Locate the cell with the specified text and output its [x, y] center coordinate. 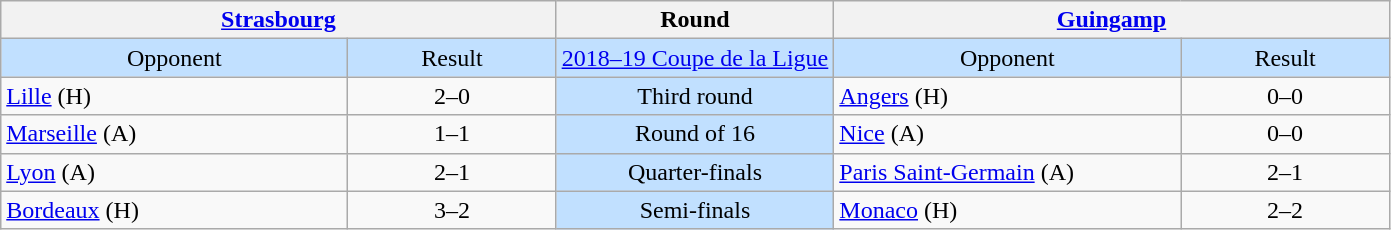
2–2 [1285, 210]
Nice (A) [1008, 134]
1–1 [452, 134]
Monaco (H) [1008, 210]
2018–19 Coupe de la Ligue [695, 58]
2–0 [452, 96]
Lille (H) [174, 96]
3–2 [452, 210]
Paris Saint-Germain (A) [1008, 172]
Strasbourg [278, 20]
Guingamp [1112, 20]
Lyon (A) [174, 172]
Semi-finals [695, 210]
Round [695, 20]
Angers (H) [1008, 96]
Marseille (A) [174, 134]
Bordeaux (H) [174, 210]
Round of 16 [695, 134]
Third round [695, 96]
Quarter-finals [695, 172]
